Identify which cell holds the provided text, then report its [X, Y] central coordinate. 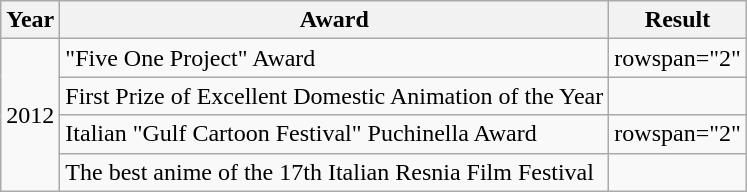
First Prize of Excellent Domestic Animation of the Year [334, 96]
Year [30, 20]
Italian "Gulf Cartoon Festival" Puchinella Award [334, 134]
2012 [30, 115]
Award [334, 20]
The best anime of the 17th Italian Resnia Film Festival [334, 172]
Result [678, 20]
"Five One Project" Award [334, 58]
